Output the (X, Y) coordinate of the center of the cell containing the given text.  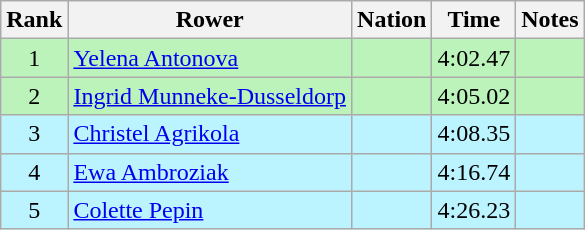
4:02.47 (474, 58)
1 (34, 58)
Nation (392, 20)
Time (474, 20)
Christel Agrikola (210, 134)
4:16.74 (474, 172)
4 (34, 172)
Ingrid Munneke-Dusseldorp (210, 96)
4:05.02 (474, 96)
3 (34, 134)
Rower (210, 20)
Colette Pepin (210, 210)
2 (34, 96)
4:26.23 (474, 210)
Notes (550, 20)
Rank (34, 20)
Yelena Antonova (210, 58)
4:08.35 (474, 134)
5 (34, 210)
Ewa Ambroziak (210, 172)
